Detect which cell encompasses the target text, then output its (x, y) center coordinate. 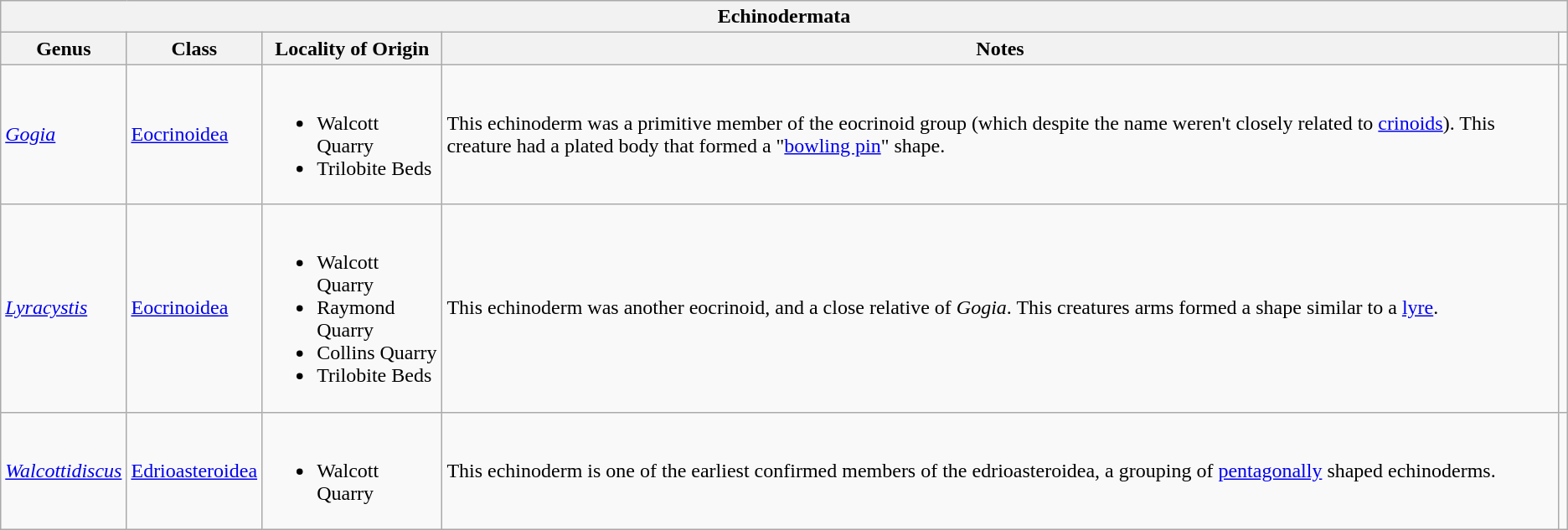
This echinoderm is one of the earliest confirmed members of the edrioasteroidea, a grouping of pentagonally shaped echinoderms. (1000, 471)
This echinoderm was another eocrinoid, and a close relative of Gogia. This creatures arms formed a shape similar to a lyre. (1000, 308)
Class (194, 49)
Notes (1000, 49)
Walcott Quarry (352, 471)
Gogia (64, 134)
Echinodermata (784, 17)
Walcott QuarryTrilobite Beds (352, 134)
Edrioasteroidea (194, 471)
Walcottidiscus (64, 471)
Genus (64, 49)
Lyracystis (64, 308)
Walcott QuarryRaymond QuarryCollins QuarryTrilobite Beds (352, 308)
Locality of Origin (352, 49)
